Return (x, y) of the center of cell containing provided text 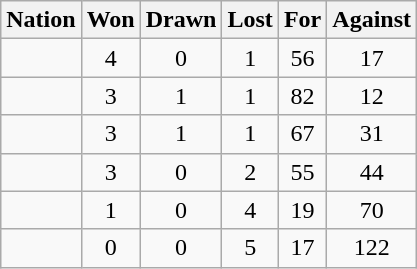
For (302, 20)
44 (372, 172)
70 (372, 210)
Nation (41, 20)
19 (302, 210)
56 (302, 58)
Against (372, 20)
5 (250, 248)
82 (302, 96)
Won (110, 20)
55 (302, 172)
67 (302, 134)
31 (372, 134)
2 (250, 172)
12 (372, 96)
122 (372, 248)
Drawn (181, 20)
Lost (250, 20)
